Find where the given text appears and provide that cell's center as [x, y] coordinate. 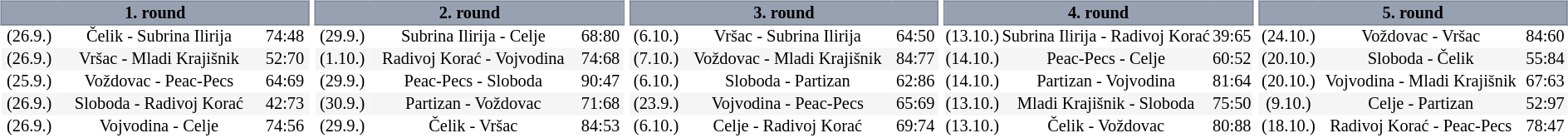
Vršac - Subrina Ilirija [787, 37]
90:47 [600, 81]
Sloboda - Partizan [787, 81]
(23.9.) [656, 105]
68:80 [600, 37]
Peac-Pecs - Sloboda [473, 81]
Čelik - Subrina Ilirija [159, 37]
5. round [1414, 12]
4. round [1098, 12]
64:69 [286, 81]
(25.9.) [29, 81]
Radivoj Korać - Peac-Pecs [1420, 126]
Vojvodina - Mladi Krajišnik [1420, 81]
Peac-Pecs - Celje [1106, 60]
62:86 [915, 81]
71:68 [600, 105]
Sloboda - Čelik [1420, 60]
3. round [784, 12]
60:52 [1232, 60]
81:64 [1232, 81]
84:77 [915, 60]
Radivoj Korać - Vojvodina [473, 60]
Celje - Partizan [1420, 105]
64:50 [915, 37]
Vojvodina - Celje [159, 126]
(24.10.) [1289, 37]
78:47 [1545, 126]
Voždovac - Vršac [1420, 37]
39:65 [1232, 37]
Mladi Krajišnik - Sloboda [1106, 105]
(9.10.) [1289, 105]
Subrina Ilirija - Celje [473, 37]
Partizan - Vojvodina [1106, 81]
Voždovac - Peac-Pecs [159, 81]
Vršac - Mladi Krajišnik [159, 60]
80:88 [1232, 126]
Voždovac - Mladi Krajišnik [787, 60]
67:63 [1545, 81]
74:48 [286, 37]
74:56 [286, 126]
52:70 [286, 60]
2. round [470, 12]
42:73 [286, 105]
Sloboda - Radivoj Korać [159, 105]
1. round [154, 12]
65:69 [915, 105]
(1.10.) [342, 60]
Subrina Ilirija - Radivoj Korać [1106, 37]
(7.10.) [656, 60]
Partizan - Voždovac [473, 105]
84:60 [1545, 37]
74:68 [600, 60]
55:84 [1545, 60]
75:50 [1232, 105]
52:97 [1545, 105]
Celje - Radivoj Korać [787, 126]
84:53 [600, 126]
(30.9.) [342, 105]
(18.10.) [1289, 126]
69:74 [915, 126]
Čelik - Vršac [473, 126]
Čelik - Voždovac [1106, 126]
Vojvodina - Peac-Pecs [787, 105]
